For the text-containing cell, return its midpoint in (X, Y) coordinate format. 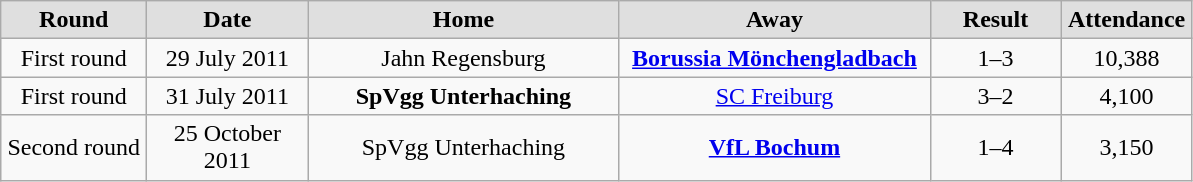
10,388 (1126, 58)
Result (996, 20)
Attendance (1126, 20)
Away (774, 20)
SC Freiburg (774, 96)
Jahn Regensburg (464, 58)
31 July 2011 (228, 96)
1–4 (996, 148)
VfL Bochum (774, 148)
29 July 2011 (228, 58)
1–3 (996, 58)
4,100 (1126, 96)
Second round (74, 148)
3–2 (996, 96)
Round (74, 20)
25 October 2011 (228, 148)
Borussia Mönchengladbach (774, 58)
Date (228, 20)
3,150 (1126, 148)
Home (464, 20)
